Detect which cell encompasses the target text, then output its (X, Y) center coordinate. 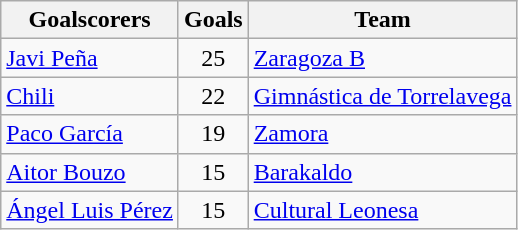
Gimnástica de Torrelavega (382, 96)
Barakaldo (382, 172)
22 (213, 96)
Javi Peña (90, 58)
Goals (213, 20)
Ángel Luis Pérez (90, 210)
25 (213, 58)
Zamora (382, 134)
Team (382, 20)
Chili (90, 96)
Aitor Bouzo (90, 172)
19 (213, 134)
Goalscorers (90, 20)
Zaragoza B (382, 58)
Paco García (90, 134)
Cultural Leonesa (382, 210)
